Scan for the cell matching the given text and deliver its (x, y) coordinate at center. 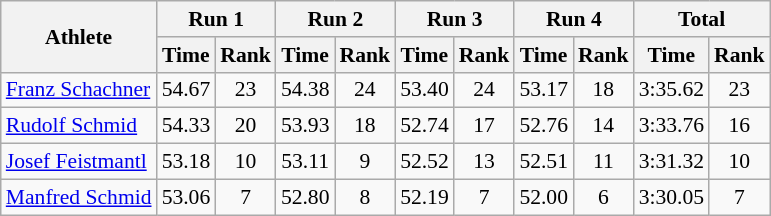
3:33.76 (672, 126)
54.67 (186, 90)
Total (702, 19)
Rudolf Schmid (79, 126)
17 (484, 126)
16 (740, 126)
52.74 (424, 126)
Manfred Schmid (79, 197)
11 (604, 162)
52.76 (544, 126)
53.11 (306, 162)
53.40 (424, 90)
Run 3 (454, 19)
53.18 (186, 162)
52.00 (544, 197)
3:35.62 (672, 90)
52.19 (424, 197)
3:31.32 (672, 162)
13 (484, 162)
53.06 (186, 197)
53.17 (544, 90)
Run 2 (336, 19)
Athlete (79, 36)
52.51 (544, 162)
54.33 (186, 126)
14 (604, 126)
Run 1 (216, 19)
52.52 (424, 162)
3:30.05 (672, 197)
52.80 (306, 197)
54.38 (306, 90)
Franz Schachner (79, 90)
Run 4 (574, 19)
20 (246, 126)
53.93 (306, 126)
Josef Feistmantl (79, 162)
9 (366, 162)
6 (604, 197)
8 (366, 197)
